Pinpoint the cell where the given text exists, returning its (X, Y) midpoint coordinate. 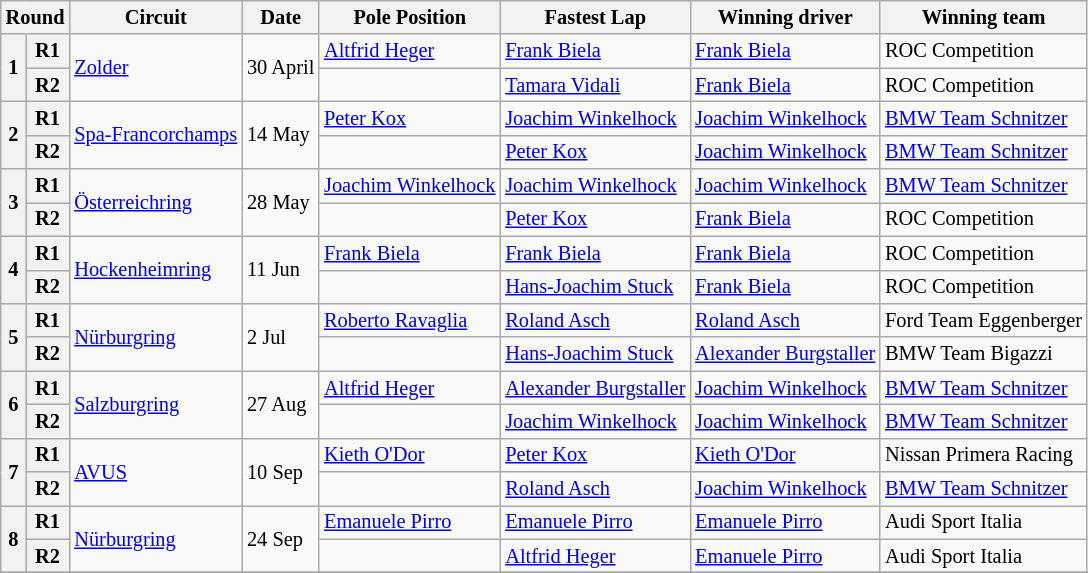
4 (14, 270)
10 Sep (280, 472)
Österreichring (156, 202)
24 Sep (280, 538)
28 May (280, 202)
11 Jun (280, 270)
3 (14, 202)
6 (14, 404)
Salzburgring (156, 404)
Ford Team Eggenberger (984, 320)
5 (14, 336)
2 (14, 134)
14 May (280, 134)
Winning driver (785, 17)
Round (36, 17)
Zolder (156, 68)
30 April (280, 68)
Fastest Lap (595, 17)
27 Aug (280, 404)
Winning team (984, 17)
2 Jul (280, 336)
Circuit (156, 17)
7 (14, 472)
Pole Position (410, 17)
BMW Team Bigazzi (984, 354)
8 (14, 538)
Roberto Ravaglia (410, 320)
Hockenheimring (156, 270)
Tamara Vidali (595, 85)
1 (14, 68)
Date (280, 17)
AVUS (156, 472)
Spa-Francorchamps (156, 134)
Nissan Primera Racing (984, 455)
